Search for the cell housing the specified text and yield its [x, y] center coordinate. 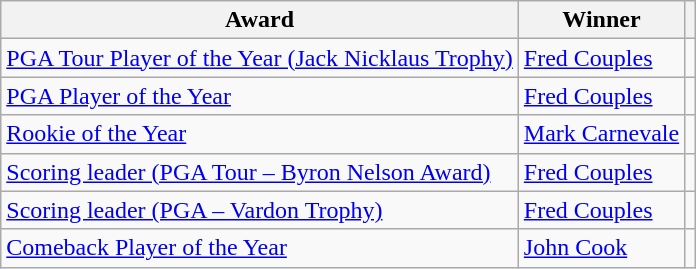
Award [260, 20]
Comeback Player of the Year [260, 248]
Winner [601, 20]
Scoring leader (PGA – Vardon Trophy) [260, 210]
PGA Player of the Year [260, 96]
Rookie of the Year [260, 134]
Scoring leader (PGA Tour – Byron Nelson Award) [260, 172]
PGA Tour Player of the Year (Jack Nicklaus Trophy) [260, 58]
John Cook [601, 248]
Mark Carnevale [601, 134]
